Provide the [x, y] coordinate of the cell's center where the given text is located.  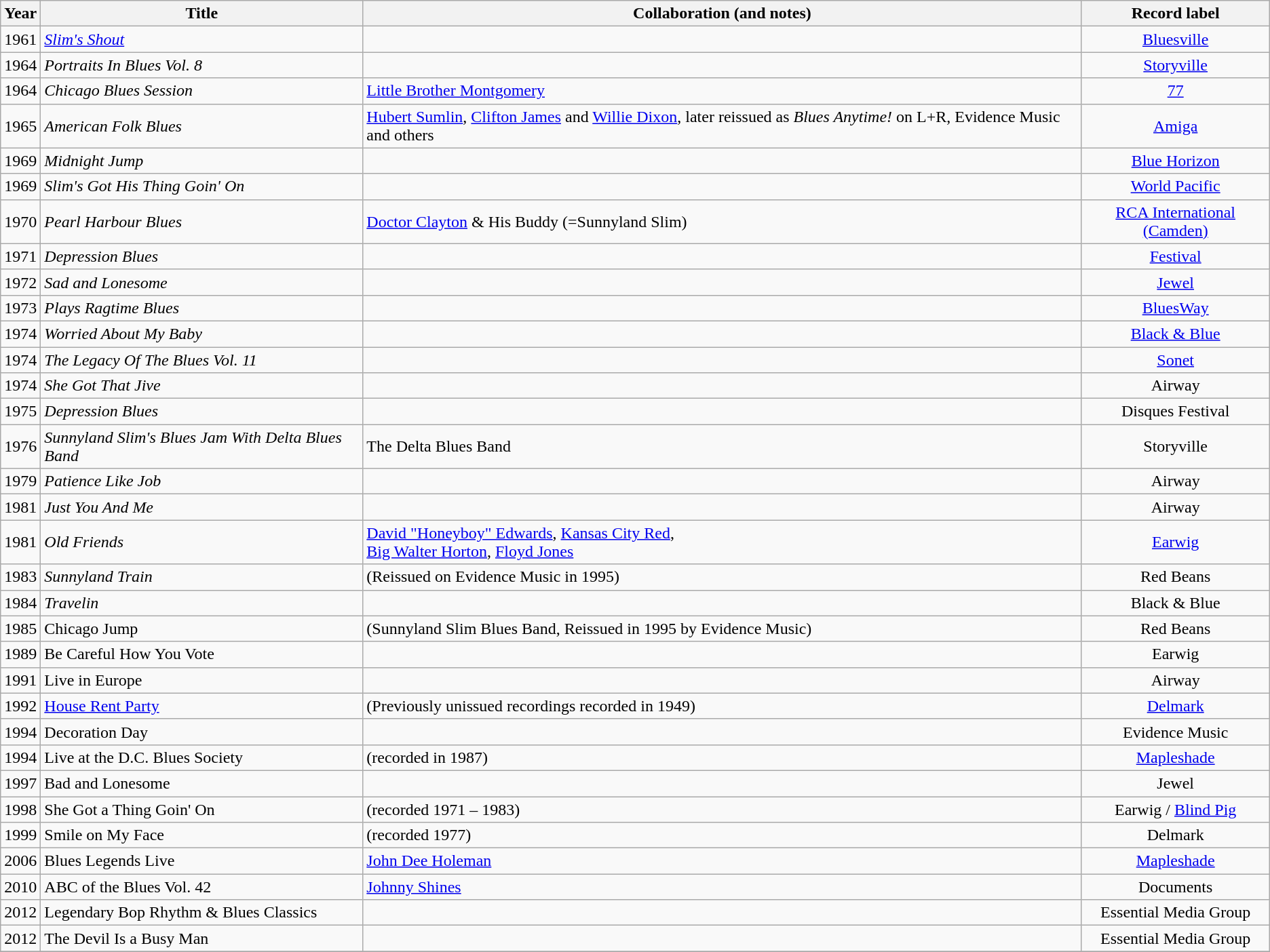
Travelin [202, 603]
Live in Europe [202, 680]
She Got That Jive [202, 386]
Bluesville [1175, 39]
The Delta Blues Band [722, 446]
Sad and Lonesome [202, 282]
John Dee Holeman [722, 861]
Slim's Shout [202, 39]
David "Honeyboy" Edwards, Kansas City Red,Big Walter Horton, Floyd Jones [722, 542]
Evidence Music [1175, 732]
2006 [20, 861]
1971 [20, 256]
BluesWay [1175, 308]
1999 [20, 835]
1992 [20, 706]
Just You And Me [202, 507]
Portraits In Blues Vol. 8 [202, 65]
Little Brother Montgomery [722, 91]
Blue Horizon [1175, 161]
The Devil Is a Busy Man [202, 938]
Slim's Got His Thing Goin' On [202, 186]
Pearl Harbour Blues [202, 221]
Be Careful How You Vote [202, 654]
1972 [20, 282]
77 [1175, 91]
Documents [1175, 887]
1970 [20, 221]
Sunnyland Train [202, 577]
Plays Ragtime Blues [202, 308]
Doctor Clayton & His Buddy (=Sunnyland Slim) [722, 221]
1979 [20, 481]
Patience Like Job [202, 481]
(Previously unissued recordings recorded in 1949) [722, 706]
1976 [20, 446]
(recorded in 1987) [722, 757]
2010 [20, 887]
Chicago Blues Session [202, 91]
American Folk Blues [202, 126]
Record label [1175, 14]
1984 [20, 603]
1991 [20, 680]
Chicago Jump [202, 629]
Live at the D.C. Blues Society [202, 757]
Old Friends [202, 542]
1985 [20, 629]
Title [202, 14]
House Rent Party [202, 706]
Legendary Bop Rhythm & Blues Classics [202, 913]
The Legacy Of The Blues Vol. 11 [202, 360]
1983 [20, 577]
Bad and Lonesome [202, 783]
Smile on My Face [202, 835]
(recorded 1977) [722, 835]
(recorded 1971 – 1983) [722, 809]
RCA International (Camden) [1175, 221]
1975 [20, 412]
Earwig / Blind Pig [1175, 809]
Disques Festival [1175, 412]
Sonet [1175, 360]
1998 [20, 809]
Johnny Shines [722, 887]
1989 [20, 654]
Hubert Sumlin, Clifton James and Willie Dixon, later reissued as Blues Anytime! on L+R, Evidence Music and others [722, 126]
1961 [20, 39]
Decoration Day [202, 732]
Worried About My Baby [202, 334]
Blues Legends Live [202, 861]
(Reissued on Evidence Music in 1995) [722, 577]
Collaboration (and notes) [722, 14]
1965 [20, 126]
Festival [1175, 256]
1973 [20, 308]
(Sunnyland Slim Blues Band, Reissued in 1995 by Evidence Music) [722, 629]
Sunnyland Slim's Blues Jam With Delta Blues Band [202, 446]
Amiga [1175, 126]
ABC of the Blues Vol. 42 [202, 887]
World Pacific [1175, 186]
1997 [20, 783]
Year [20, 14]
Midnight Jump [202, 161]
She Got a Thing Goin' On [202, 809]
